For the text-containing cell, return its midpoint in (X, Y) coordinate format. 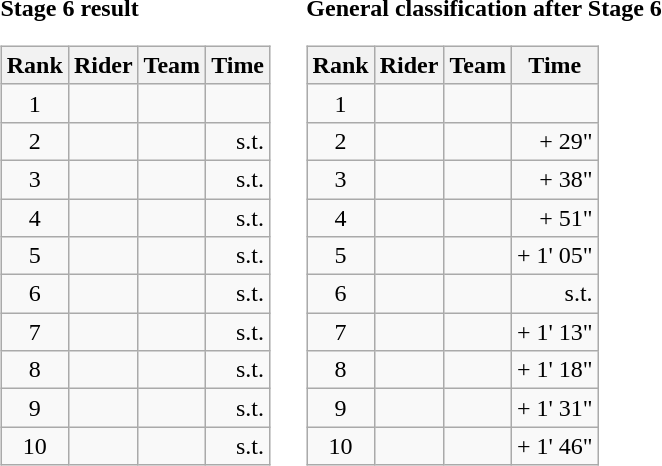
+ 1' 18" (554, 370)
+ 1' 31" (554, 408)
+ 51" (554, 217)
+ 1' 05" (554, 256)
+ 1' 13" (554, 332)
+ 29" (554, 141)
+ 38" (554, 179)
+ 1' 46" (554, 446)
